Search for the cell housing the specified text and yield its [X, Y] center coordinate. 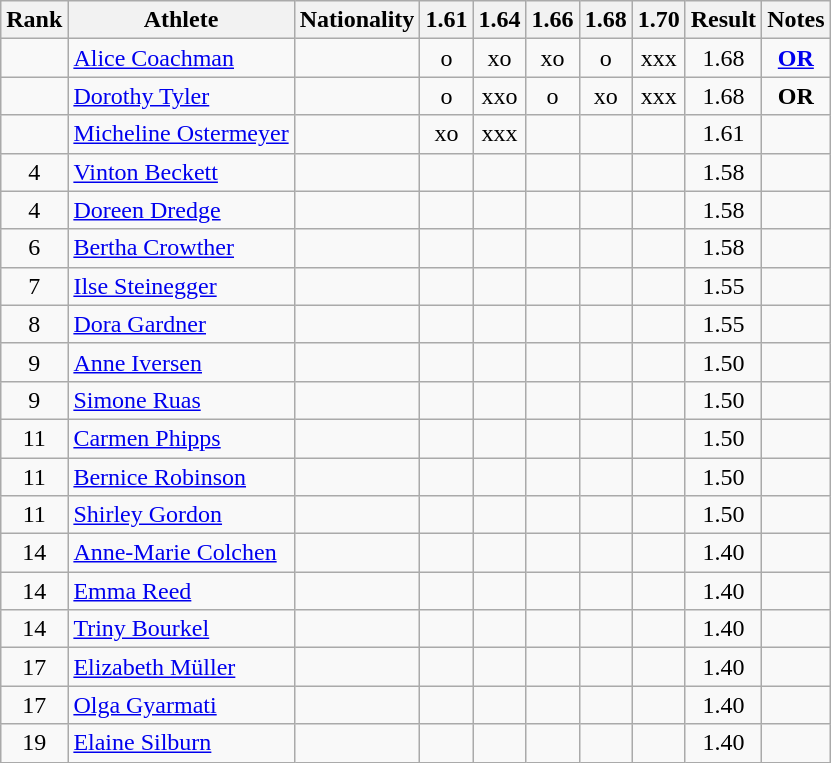
Anne Iversen [181, 362]
xxo [500, 96]
Doreen Dredge [181, 210]
Triny Bourkel [181, 629]
Micheline Ostermeyer [181, 134]
Alice Coachman [181, 58]
1.66 [552, 20]
1.64 [500, 20]
Dorothy Tyler [181, 96]
6 [34, 248]
19 [34, 743]
Elaine Silburn [181, 743]
1.70 [658, 20]
Olga Gyarmati [181, 705]
Notes [796, 20]
Emma Reed [181, 591]
Vinton Beckett [181, 172]
Elizabeth Müller [181, 667]
Shirley Gordon [181, 515]
Nationality [357, 20]
7 [34, 286]
Simone Ruas [181, 400]
Dora Gardner [181, 324]
Rank [34, 20]
Anne-Marie Colchen [181, 553]
Athlete [181, 20]
8 [34, 324]
Result [723, 20]
Ilse Steinegger [181, 286]
Bernice Robinson [181, 477]
Bertha Crowther [181, 248]
Carmen Phipps [181, 438]
